Pinpoint the cell where the given text exists, returning its (X, Y) midpoint coordinate. 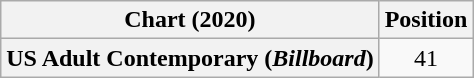
Position (426, 20)
Chart (2020) (190, 20)
US Adult Contemporary (Billboard) (190, 58)
41 (426, 58)
